Extract the (x, y) coordinate from the center of the cell holding the provided text.  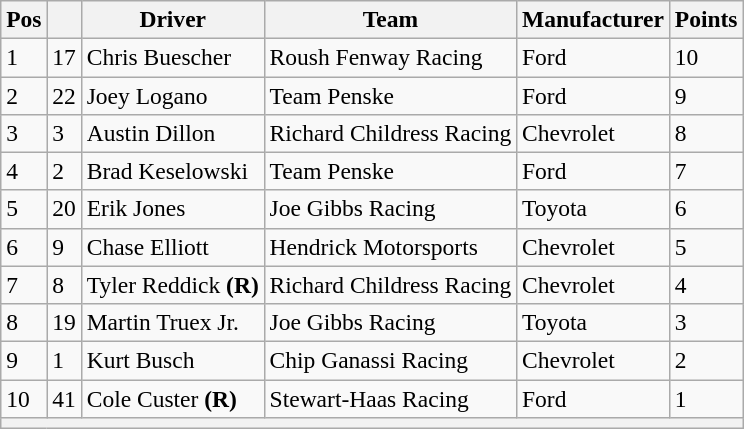
Erik Jones (172, 209)
Brad Keselowski (172, 171)
Manufacturer (594, 19)
Chip Ganassi Racing (390, 360)
41 (64, 398)
Kurt Busch (172, 360)
20 (64, 209)
22 (64, 95)
17 (64, 57)
Austin Dillon (172, 133)
Martin Truex Jr. (172, 322)
Chris Buescher (172, 57)
Roush Fenway Racing (390, 57)
Team (390, 19)
Points (706, 19)
Hendrick Motorsports (390, 247)
Tyler Reddick (R) (172, 285)
Cole Custer (R) (172, 398)
Driver (172, 19)
Pos (24, 19)
19 (64, 322)
Joey Logano (172, 95)
Stewart-Haas Racing (390, 398)
Chase Elliott (172, 247)
